From the cell containing the given text, extract its center point as (X, Y) coordinate. 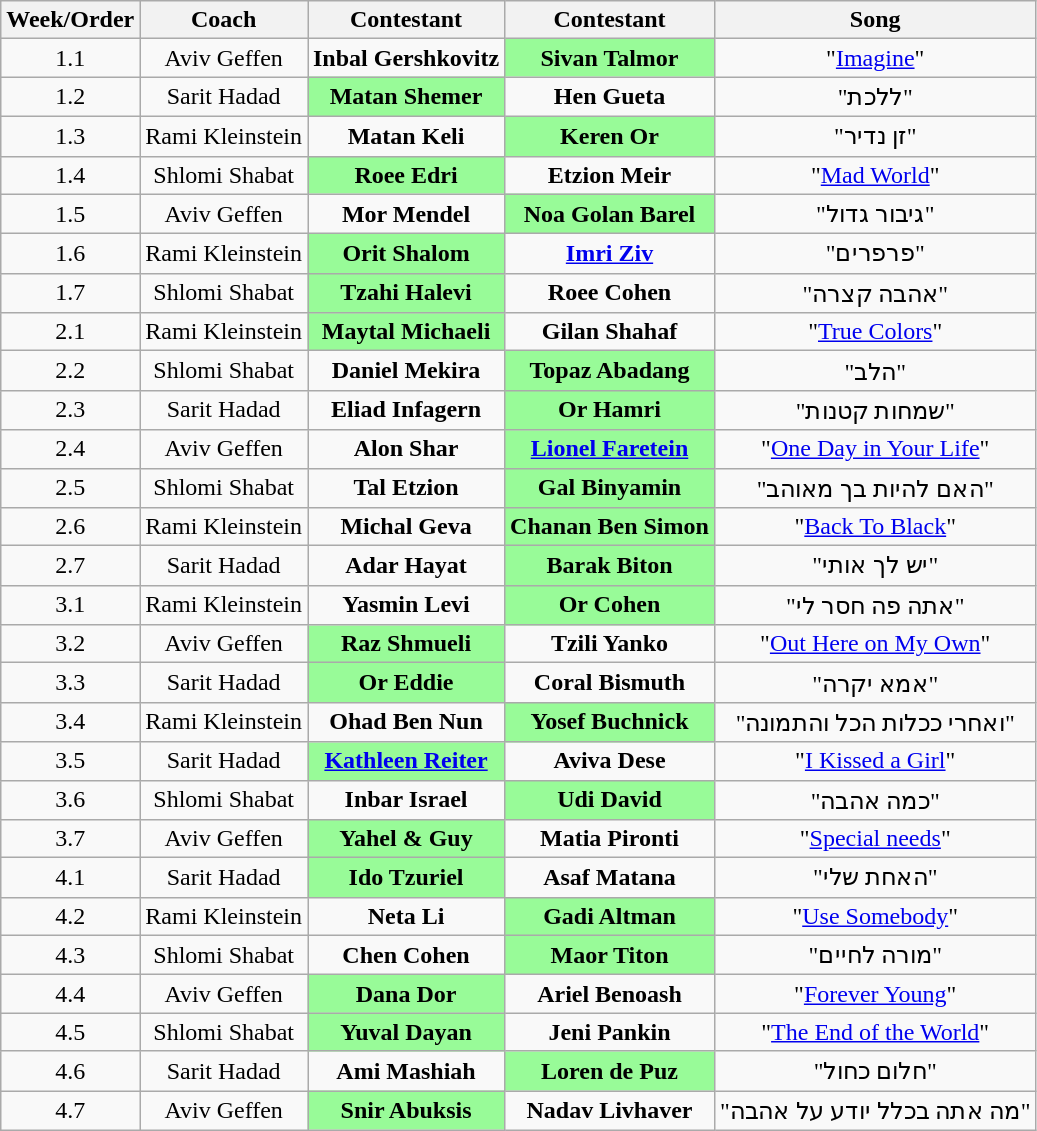
Or Eddie (406, 683)
Aviva Dese (610, 761)
"Back To Black" (875, 527)
4.5 (70, 1032)
3.3 (70, 683)
2.2 (70, 371)
Yosef Buchnick (610, 722)
Roee Cohen (610, 293)
"חלום כחול" (875, 1071)
"I Kissed a Girl" (875, 761)
Maor Titon (610, 955)
"Use Somebody" (875, 916)
"Out Here on My Own" (875, 644)
Snir Abuksis (406, 1110)
"מורה לחיים" (875, 955)
Tzili Yanko (610, 644)
Yahel & Guy (406, 839)
"אהבה קצרה" (875, 293)
2.5 (70, 488)
"True Colors" (875, 332)
1.6 (70, 254)
Gadi Altman (610, 916)
"אמא יקרה" (875, 683)
Sivan Talmor (610, 58)
"כמה אהבה" (875, 800)
1.4 (70, 175)
"שמחות קטנות" (875, 410)
"One Day in Your Life" (875, 449)
1.7 (70, 293)
Etzion Meir (610, 175)
Orit Shalom (406, 254)
Yasmin Levi (406, 605)
"Imagine" (875, 58)
"פרפרים" (875, 254)
"מה אתה בכלל יודע על אהבה" (875, 1110)
"Forever Young" (875, 994)
Or Cohen (610, 605)
Song (875, 20)
Ido Tzuriel (406, 878)
Imri Ziv (610, 254)
Noa Golan Barel (610, 214)
Lionel Faretein (610, 449)
Michal Geva (406, 527)
"יש לך אותי" (875, 566)
"אתה פה חסר לי" (875, 605)
Matia Pironti (610, 839)
Daniel Mekira (406, 371)
Matan Keli (406, 136)
Jeni Pankin (610, 1032)
Chen Cohen (406, 955)
Inbal Gershkovitz (406, 58)
4.4 (70, 994)
4.6 (70, 1071)
Mor Mendel (406, 214)
2.6 (70, 527)
"האחת שלי" (875, 878)
Roee Edri (406, 175)
"גיבור גדול" (875, 214)
Raz Shmueli (406, 644)
Tal Etzion (406, 488)
3.4 (70, 722)
"The End of the World" (875, 1032)
3.2 (70, 644)
Hen Gueta (610, 97)
Dana Dor (406, 994)
2.1 (70, 332)
3.6 (70, 800)
Coral Bismuth (610, 683)
1.2 (70, 97)
Topaz Abadang (610, 371)
Matan Shemer (406, 97)
Gal Binyamin (610, 488)
Ohad Ben Nun (406, 722)
1.1 (70, 58)
Maytal Michaeli (406, 332)
Chanan Ben Simon (610, 527)
Barak Biton (610, 566)
3.1 (70, 605)
2.7 (70, 566)
1.3 (70, 136)
Kathleen Reiter (406, 761)
"Special needs" (875, 839)
3.7 (70, 839)
"Mad World" (875, 175)
Asaf Matana (610, 878)
"ללכת" (875, 97)
4.7 (70, 1110)
Nadav Livhaver (610, 1110)
Keren Or (610, 136)
1.5 (70, 214)
4.3 (70, 955)
Alon Shar (406, 449)
4.2 (70, 916)
Or Hamri (610, 410)
Ami Mashiah (406, 1071)
Eliad Infagern (406, 410)
"זן נדיר" (875, 136)
Loren de Puz (610, 1071)
Adar Hayat (406, 566)
4.1 (70, 878)
2.4 (70, 449)
Yuval Dayan (406, 1032)
Coach (224, 20)
Ariel Benoash (610, 994)
Udi David (610, 800)
"ואחרי ככלות הכל והתמונה" (875, 722)
"הלב" (875, 371)
Gilan Shahaf (610, 332)
2.3 (70, 410)
"האם להיות בך מאוהב" (875, 488)
Neta Li (406, 916)
Inbar Israel (406, 800)
Week/Order (70, 20)
Tzahi Halevi (406, 293)
3.5 (70, 761)
